Output the [x, y] coordinate of the center of the cell containing the given text.  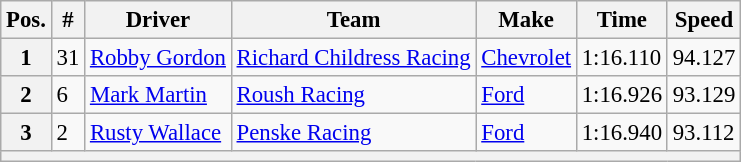
31 [68, 58]
94.127 [704, 58]
1:16.110 [622, 58]
Make [526, 20]
1:16.926 [622, 95]
Chevrolet [526, 58]
Driver [158, 20]
3 [26, 133]
Time [622, 20]
Pos. [26, 20]
6 [68, 95]
Speed [704, 20]
93.112 [704, 133]
1 [26, 58]
Rusty Wallace [158, 133]
# [68, 20]
93.129 [704, 95]
Penske Racing [354, 133]
1:16.940 [622, 133]
Mark Martin [158, 95]
Roush Racing [354, 95]
Richard Childress Racing [354, 58]
Team [354, 20]
Robby Gordon [158, 58]
